Provide the [x, y] coordinate of the cell's center where the given text is located.  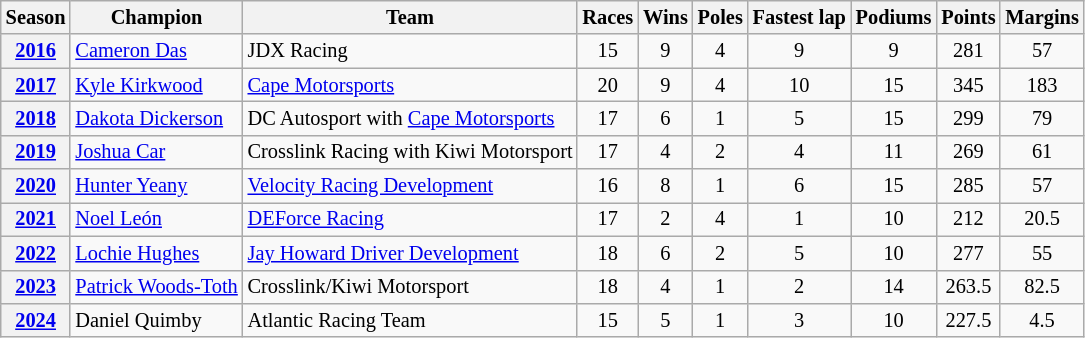
263.5 [968, 287]
277 [968, 253]
DEForce Racing [410, 219]
Jay Howard Driver Development [410, 253]
Kyle Kirkwood [156, 85]
Points [968, 17]
Fastest lap [800, 17]
Hunter Yeany [156, 186]
Dakota Dickerson [156, 118]
Cameron Das [156, 51]
2024 [36, 320]
61 [1042, 152]
2016 [36, 51]
Champion [156, 17]
269 [968, 152]
2023 [36, 287]
183 [1042, 85]
16 [608, 186]
212 [968, 219]
Patrick Woods-Toth [156, 287]
2018 [36, 118]
Atlantic Racing Team [410, 320]
Podiums [894, 17]
Cape Motorsports [410, 85]
Races [608, 17]
Velocity Racing Development [410, 186]
4.5 [1042, 320]
Wins [666, 17]
Crosslink Racing with Kiwi Motorsport [410, 152]
285 [968, 186]
Season [36, 17]
20.5 [1042, 219]
281 [968, 51]
11 [894, 152]
JDX Racing [410, 51]
Poles [720, 17]
Crosslink/Kiwi Motorsport [410, 287]
79 [1042, 118]
3 [800, 320]
2022 [36, 253]
2021 [36, 219]
82.5 [1042, 287]
8 [666, 186]
2020 [36, 186]
55 [1042, 253]
Team [410, 17]
299 [968, 118]
Margins [1042, 17]
Joshua Car [156, 152]
227.5 [968, 320]
Noel León [156, 219]
14 [894, 287]
DC Autosport with Cape Motorsports [410, 118]
2017 [36, 85]
2019 [36, 152]
Daniel Quimby [156, 320]
20 [608, 85]
Lochie Hughes [156, 253]
345 [968, 85]
